Capture the cell that displays the provided text and extract its [x, y] central coordinate. 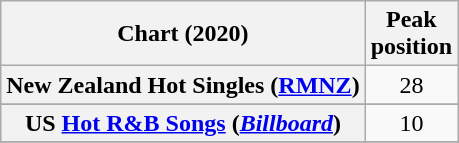
Chart (2020) [183, 34]
New Zealand Hot Singles (RMNZ) [183, 85]
US Hot R&B Songs (Billboard) [183, 123]
10 [411, 123]
28 [411, 85]
Peakposition [411, 34]
